Scan for the cell matching the given text and deliver its (x, y) coordinate at center. 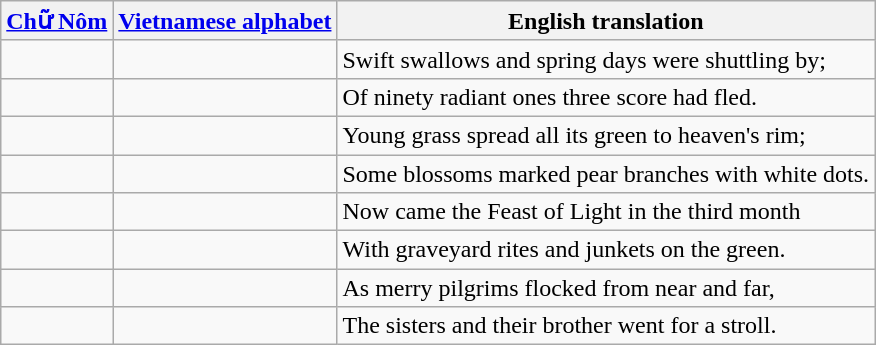
The sisters and their brother went for a stroll. (606, 326)
Swift swallows and spring days were shuttling by; (606, 59)
Now came the Feast of Light in the third month (606, 212)
Chữ Nôm (57, 21)
Vietnamese alphabet (225, 21)
Of ninety radiant ones three score had fled. (606, 97)
Young grass spread all its green to heaven's rim; (606, 135)
Some blossoms marked pear branches with white dots. (606, 173)
As merry pilgrims flocked from near and far, (606, 288)
English translation (606, 21)
With graveyard rites and junkets on the green. (606, 250)
